For the text-containing cell, return its midpoint in [x, y] coordinate format. 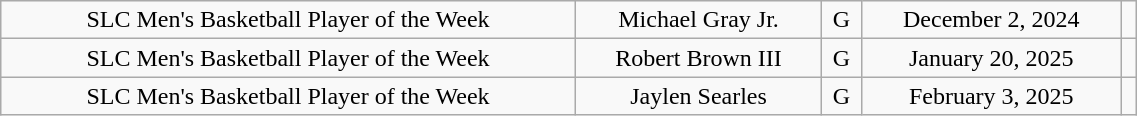
December 2, 2024 [991, 20]
Jaylen Searles [698, 96]
February 3, 2025 [991, 96]
Michael Gray Jr. [698, 20]
January 20, 2025 [991, 58]
Robert Brown III [698, 58]
